Locate the cell with the specified text and output its [x, y] center coordinate. 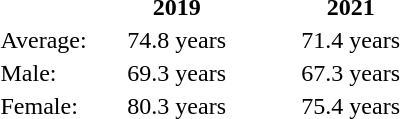
69.3 years [176, 73]
74.8 years [176, 40]
